For the text-containing cell, return its midpoint in (x, y) coordinate format. 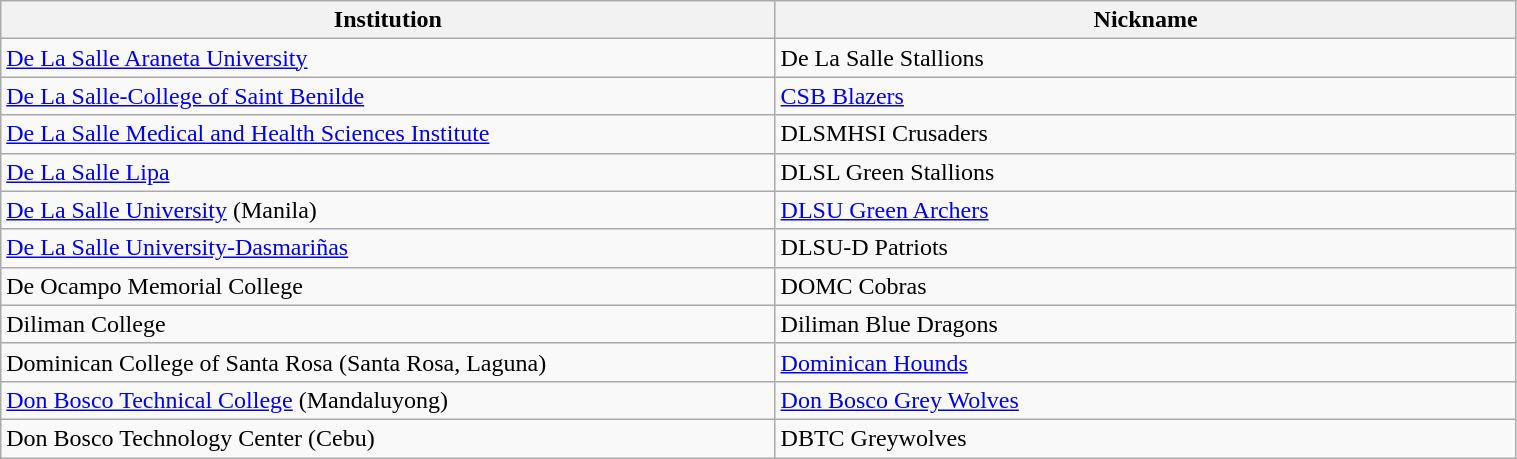
De La Salle Araneta University (388, 58)
Nickname (1146, 20)
DOMC Cobras (1146, 286)
DLSL Green Stallions (1146, 172)
Institution (388, 20)
De La Salle-College of Saint Benilde (388, 96)
Diliman Blue Dragons (1146, 324)
CSB Blazers (1146, 96)
De La Salle University-Dasmariñas (388, 248)
De La Salle Medical and Health Sciences Institute (388, 134)
Don Bosco Technical College (Mandaluyong) (388, 400)
Dominican Hounds (1146, 362)
De La Salle Stallions (1146, 58)
Don Bosco Grey Wolves (1146, 400)
DLSU Green Archers (1146, 210)
De La Salle Lipa (388, 172)
DLSMHSI Crusaders (1146, 134)
Don Bosco Technology Center (Cebu) (388, 438)
De La Salle University (Manila) (388, 210)
Diliman College (388, 324)
Dominican College of Santa Rosa (Santa Rosa, Laguna) (388, 362)
DBTC Greywolves (1146, 438)
De Ocampo Memorial College (388, 286)
DLSU-D Patriots (1146, 248)
